Capture the cell that displays the provided text and extract its [X, Y] central coordinate. 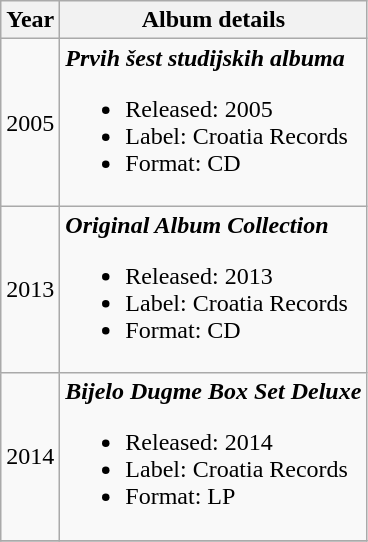
2014 [30, 456]
Year [30, 20]
2013 [30, 290]
Prvih šest studijskih albumaReleased: 2005Label: Croatia RecordsFormat: CD [214, 122]
Original Album CollectionReleased: 2013Label: Croatia RecordsFormat: CD [214, 290]
Album details [214, 20]
2005 [30, 122]
Bijelo Dugme Box Set DeluxeReleased: 2014Label: Croatia RecordsFormat: LP [214, 456]
